Provide the [x, y] coordinate of the cell's center where the given text is located.  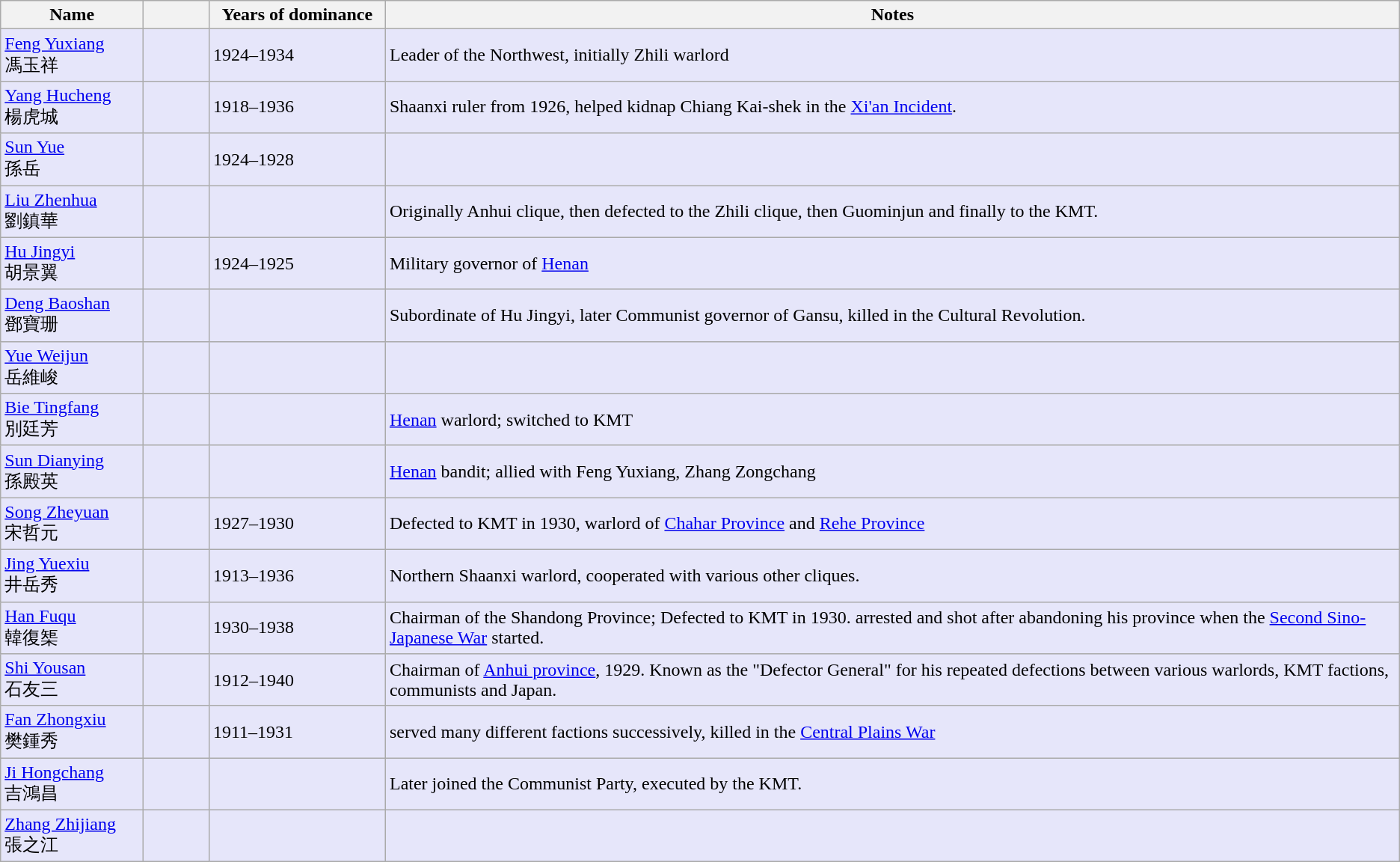
Sun Dianying孫殿英 [72, 471]
1913–1936 [297, 575]
served many different factions successively, killed in the Central Plains War [892, 732]
Han Fuqu韓復榘 [72, 628]
Leader of the Northwest, initially Zhili warlord [892, 55]
Yue Weijun岳維峻 [72, 367]
1924–1928 [297, 159]
Military governor of Henan [892, 263]
1918–1936 [297, 107]
1924–1925 [297, 263]
Defected to KMT in 1930, warlord of Chahar Province and Rehe Province [892, 524]
1924–1934 [297, 55]
Fan Zhongxiu樊鍾秀 [72, 732]
1927–1930 [297, 524]
Later joined the Communist Party, executed by the KMT. [892, 784]
1912–1940 [297, 680]
Feng Yuxiang馮玉祥 [72, 55]
Liu Zhenhua劉鎮華 [72, 212]
Jing Yuexiu井岳秀 [72, 575]
1930–1938 [297, 628]
Shaanxi ruler from 1926, helped kidnap Chiang Kai-shek in the Xi'an Incident. [892, 107]
Zhang Zhijiang張之江 [72, 836]
Yang Hucheng楊虎城 [72, 107]
Deng Baoshan鄧寶珊 [72, 316]
Notes [892, 15]
Name [72, 15]
1911–1931 [297, 732]
Henan warlord; switched to KMT [892, 420]
Ji Hongchang吉鴻昌 [72, 784]
Originally Anhui clique, then defected to the Zhili clique, then Guominjun and finally to the KMT. [892, 212]
Subordinate of Hu Jingyi, later Communist governor of Gansu, killed in the Cultural Revolution. [892, 316]
Sun Yue孫岳 [72, 159]
Shi Yousan石友三 [72, 680]
Henan bandit; allied with Feng Yuxiang, Zhang Zongchang [892, 471]
Song Zheyuan宋哲元 [72, 524]
Northern Shaanxi warlord, cooperated with various other cliques. [892, 575]
Bie Tingfang別廷芳 [72, 420]
Hu Jingyi胡景翼 [72, 263]
Years of dominance [297, 15]
